Return the [X, Y] coordinate for the center point of the cell that contains the specified text.  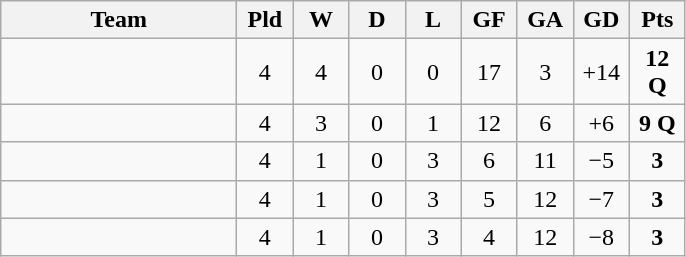
12 Q [657, 72]
GD [601, 20]
17 [489, 72]
−5 [601, 161]
Pts [657, 20]
5 [489, 199]
+6 [601, 123]
Pld [265, 20]
GF [489, 20]
L [433, 20]
9 Q [657, 123]
−8 [601, 237]
Team [119, 20]
11 [545, 161]
GA [545, 20]
D [377, 20]
+14 [601, 72]
W [321, 20]
−7 [601, 199]
